For the text-containing cell, return its midpoint in [X, Y] coordinate format. 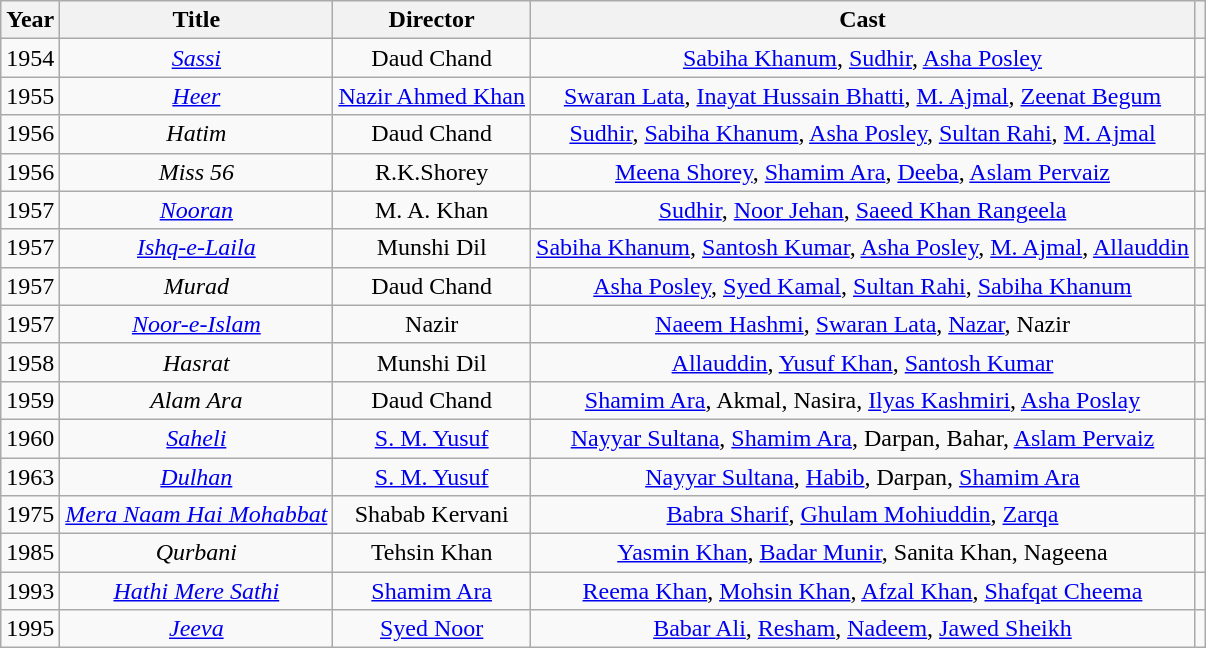
Sabiha Khanum, Sudhir, Asha Posley [863, 58]
Year [30, 20]
1959 [30, 400]
Naeem Hashmi, Swaran Lata, Nazar, Nazir [863, 324]
Babra Sharif, Ghulam Mohiuddin, Zarqa [863, 515]
Title [196, 20]
Babar Ali, Resham, Nadeem, Jawed Sheikh [863, 629]
1975 [30, 515]
1985 [30, 553]
1960 [30, 438]
1993 [30, 591]
Heer [196, 96]
Hathi Mere Sathi [196, 591]
1963 [30, 477]
R.K.Shorey [432, 172]
Reema Khan, Mohsin Khan, Afzal Khan, Shafqat Cheema [863, 591]
Nooran [196, 210]
Yasmin Khan, Badar Munir, Sanita Khan, Nageena [863, 553]
Miss 56 [196, 172]
Nazir [432, 324]
Sudhir, Sabiha Khanum, Asha Posley, Sultan Rahi, M. Ajmal [863, 134]
Sabiha Khanum, Santosh Kumar, Asha Posley, M. Ajmal, Allauddin [863, 248]
Jeeva [196, 629]
Meena Shorey, Shamim Ara, Deeba, Aslam Pervaiz [863, 172]
1995 [30, 629]
Saheli [196, 438]
Shamim Ara [432, 591]
Shamim Ara, Akmal, Nasira, Ilyas Kashmiri, Asha Poslay [863, 400]
M. A. Khan [432, 210]
Noor-e-Islam [196, 324]
Nayyar Sultana, Shamim Ara, Darpan, Bahar, Aslam Pervaiz [863, 438]
1955 [30, 96]
Murad [196, 286]
Cast [863, 20]
Sassi [196, 58]
1954 [30, 58]
Shabab Kervani [432, 515]
Swaran Lata, Inayat Hussain Bhatti, M. Ajmal, Zeenat Begum [863, 96]
Sudhir, Noor Jehan, Saeed Khan Rangeela [863, 210]
Ishq-e-Laila [196, 248]
Dulhan [196, 477]
Allauddin, Yusuf Khan, Santosh Kumar [863, 362]
Tehsin Khan [432, 553]
Alam Ara [196, 400]
Nayyar Sultana, Habib, Darpan, Shamim Ara [863, 477]
Mera Naam Hai Mohabbat [196, 515]
Nazir Ahmed Khan [432, 96]
Qurbani [196, 553]
Asha Posley, Syed Kamal, Sultan Rahi, Sabiha Khanum [863, 286]
Hasrat [196, 362]
Director [432, 20]
Syed Noor [432, 629]
1958 [30, 362]
Hatim [196, 134]
